Determine the (x, y) coordinate at the center of the cell enclosing the given text.  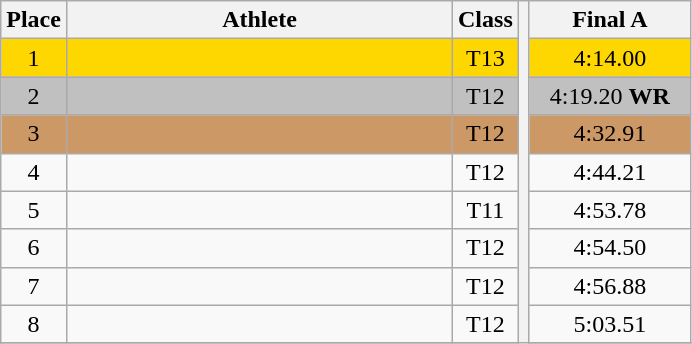
5 (34, 210)
1 (34, 58)
4:44.21 (610, 172)
4:14.00 (610, 58)
6 (34, 248)
4 (34, 172)
4:19.20 WR (610, 96)
4:53.78 (610, 210)
4:56.88 (610, 286)
8 (34, 324)
7 (34, 286)
4:54.50 (610, 248)
4:32.91 (610, 134)
3 (34, 134)
2 (34, 96)
Final A (610, 20)
T11 (486, 210)
Athlete (259, 20)
T13 (486, 58)
5:03.51 (610, 324)
Place (34, 20)
Class (486, 20)
